Pinpoint the cell where the given text exists, returning its [X, Y] midpoint coordinate. 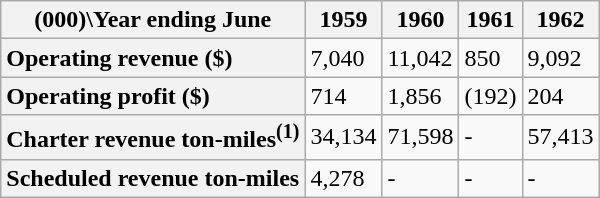
34,134 [344, 138]
(000)\Year ending June [153, 20]
1961 [490, 20]
1962 [560, 20]
57,413 [560, 138]
Charter revenue ton-miles(1) [153, 138]
1960 [420, 20]
Operating revenue ($) [153, 58]
714 [344, 96]
1,856 [420, 96]
Operating profit ($) [153, 96]
11,042 [420, 58]
850 [490, 58]
71,598 [420, 138]
1959 [344, 20]
9,092 [560, 58]
204 [560, 96]
Scheduled revenue ton-miles [153, 178]
(192) [490, 96]
4,278 [344, 178]
7,040 [344, 58]
